Determine the (x, y) coordinate at the center of the cell enclosing the given text.  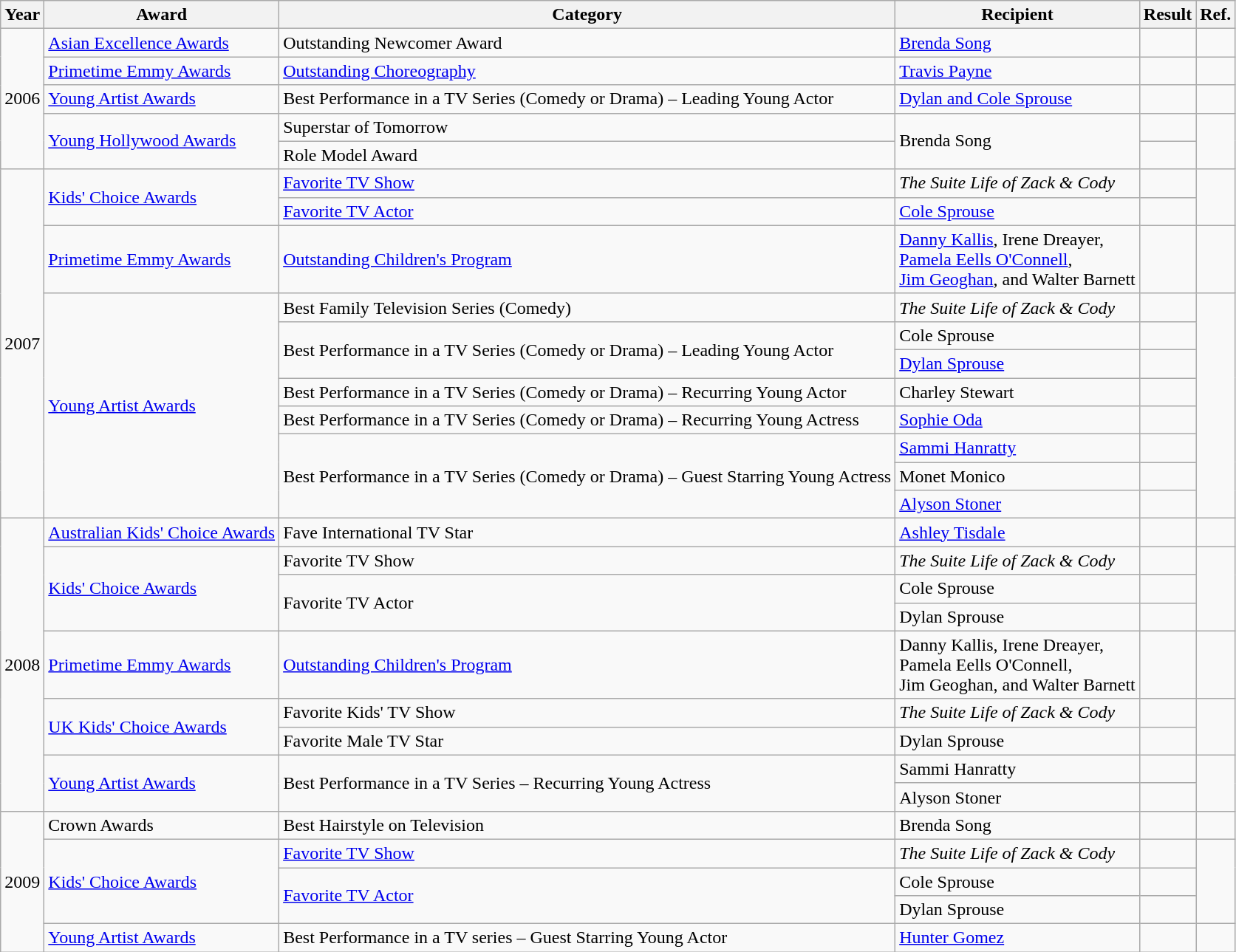
2007 (22, 344)
Outstanding Choreography (587, 71)
Best Performance in a TV Series (Comedy or Drama) – Guest Starring Young Actress (587, 476)
Best Performance in a TV Series (Comedy or Drama) – Recurring Young Actress (587, 420)
Ashley Tisdale (1018, 532)
Result (1167, 15)
Year (22, 15)
Travis Payne (1018, 71)
Role Model Award (587, 155)
Australian Kids' Choice Awards (162, 532)
Ref. (1216, 15)
Asian Excellence Awards (162, 43)
Dylan and Cole Sprouse (1018, 99)
Best Family Television Series (Comedy) (587, 307)
Best Performance in a TV series – Guest Starring Young Actor (587, 938)
2008 (22, 665)
Hunter Gomez (1018, 938)
UK Kids' Choice Awards (162, 727)
Recipient (1018, 15)
Charley Stewart (1018, 392)
Favorite Kids' TV Show (587, 713)
Superstar of Tomorrow (587, 127)
Best Hairstyle on Television (587, 825)
Young Hollywood Awards (162, 141)
Outstanding Newcomer Award (587, 43)
Favorite Male TV Star (587, 741)
2009 (22, 881)
Award (162, 15)
Crown Awards (162, 825)
Best Performance in a TV Series – Recurring Young Actress (587, 783)
Sophie Oda (1018, 420)
Best Performance in a TV Series (Comedy or Drama) – Recurring Young Actor (587, 392)
2006 (22, 99)
Monet Monico (1018, 476)
Fave International TV Star (587, 532)
Category (587, 15)
